Identify which cell holds the provided text, then report its (X, Y) central coordinate. 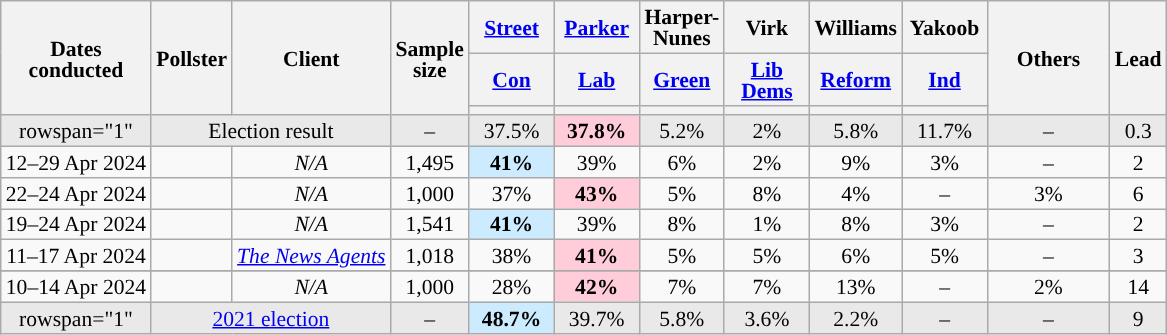
3 (1138, 256)
1,495 (429, 162)
11–17 Apr 2024 (76, 256)
22–24 Apr 2024 (76, 194)
Virk (766, 27)
13% (856, 286)
Con (512, 79)
The News Agents (311, 256)
12–29 Apr 2024 (76, 162)
9% (856, 162)
9 (1138, 318)
Parker (596, 27)
6 (1138, 194)
5.2% (682, 132)
43% (596, 194)
Yakoob (944, 27)
Reform (856, 79)
Lab (596, 79)
2021 election (270, 318)
Lib Dems (766, 79)
2.2% (856, 318)
37.5% (512, 132)
Datesconducted (76, 58)
38% (512, 256)
Green (682, 79)
Williams (856, 27)
Client (311, 58)
Election result (270, 132)
42% (596, 286)
48.7% (512, 318)
14 (1138, 286)
Harper-Nunes (682, 27)
0.3 (1138, 132)
Street (512, 27)
Ind (944, 79)
4% (856, 194)
10–14 Apr 2024 (76, 286)
37% (512, 194)
28% (512, 286)
19–24 Apr 2024 (76, 224)
1% (766, 224)
Lead (1138, 58)
39.7% (596, 318)
3.6% (766, 318)
37.8% (596, 132)
Samplesize (429, 58)
Pollster (192, 58)
1,541 (429, 224)
1,018 (429, 256)
Others (1048, 58)
11.7% (944, 132)
